From the cell containing the given text, extract its center point as [x, y] coordinate. 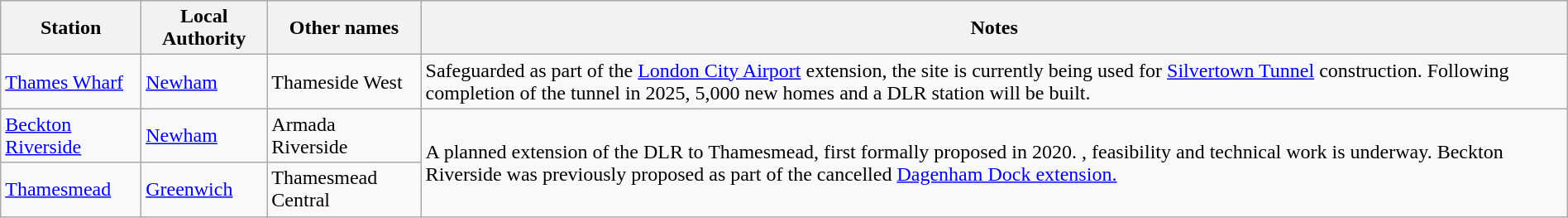
Thamesmead [71, 189]
Armada Riverside [344, 136]
Station [71, 28]
Notes [994, 28]
Other names [344, 28]
Thameside West [344, 81]
Thamesmead Central [344, 189]
Greenwich [204, 189]
Beckton Riverside [71, 136]
Thames Wharf [71, 81]
Local Authority [204, 28]
